Scan for the cell matching the given text and deliver its (X, Y) coordinate at center. 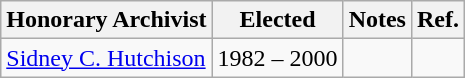
Honorary Archivist (106, 20)
Elected (278, 20)
1982 – 2000 (278, 58)
Notes (377, 20)
Ref. (438, 20)
Sidney C. Hutchison (106, 58)
